Detect which cell encompasses the target text, then output its (x, y) center coordinate. 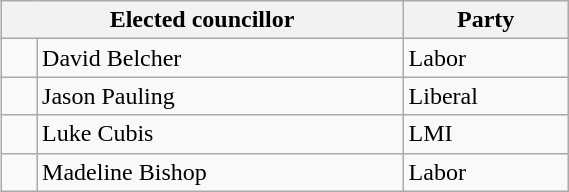
Luke Cubis (220, 134)
Liberal (486, 96)
LMI (486, 134)
Jason Pauling (220, 96)
Party (486, 20)
Madeline Bishop (220, 172)
David Belcher (220, 58)
Elected councillor (202, 20)
